Extract the [X, Y] coordinate from the center of the cell holding the provided text.  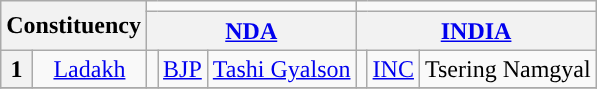
INC [393, 69]
Tashi Gyalson [282, 69]
INDIA [476, 31]
Ladakh [89, 69]
Constituency [74, 26]
BJP [183, 69]
Tsering Namgyal [508, 69]
1 [17, 69]
NDA [251, 31]
